Find where the given text appears and provide that cell's center as [X, Y] coordinate. 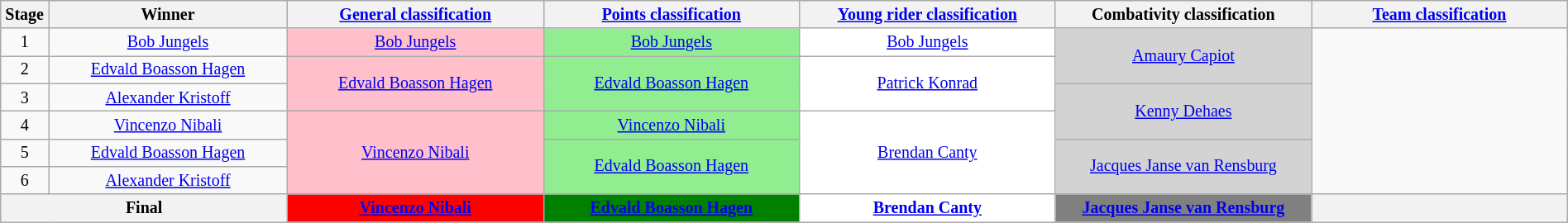
1 [25, 43]
Points classification [672, 15]
5 [25, 152]
6 [25, 180]
General classification [415, 15]
3 [25, 97]
4 [25, 126]
Combativity classification [1183, 15]
Patrick Konrad [928, 84]
Stage [25, 15]
Kenny Dehaes [1183, 111]
Team classification [1440, 15]
2 [25, 69]
Young rider classification [928, 15]
Winner [169, 15]
Final [144, 208]
Amaury Capiot [1183, 56]
